Capture the cell that displays the provided text and extract its [x, y] central coordinate. 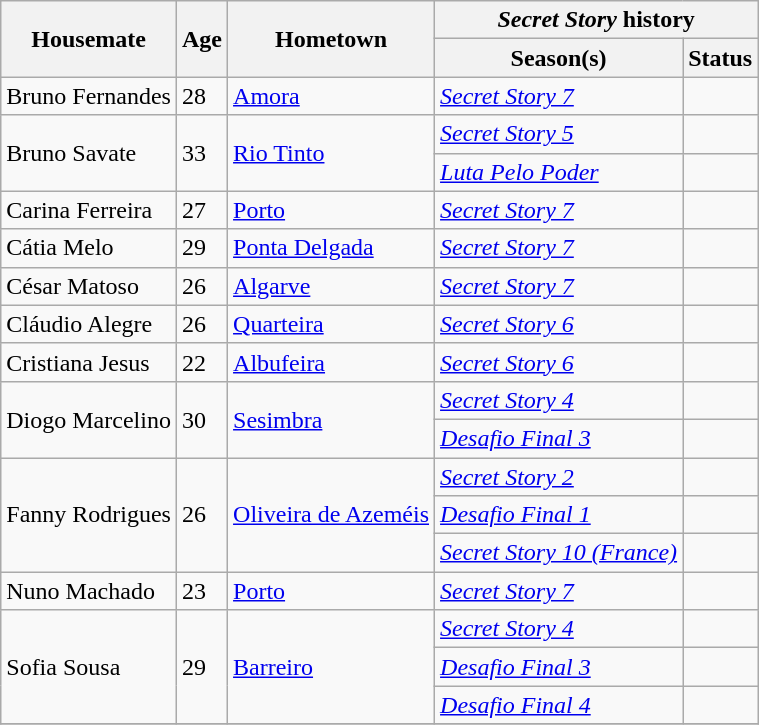
Status [720, 58]
Algarve [332, 286]
Nuno Machado [89, 591]
Cristiana Jesus [89, 362]
Housemate [89, 39]
28 [202, 96]
Luta Pelo Poder [559, 172]
Quarteira [332, 324]
22 [202, 362]
Cátia Melo [89, 248]
30 [202, 419]
Secret Story history [596, 20]
Diogo Marcelino [89, 419]
Secret Story 2 [559, 477]
Barreiro [332, 667]
Cláudio Alegre [89, 324]
Bruno Fernandes [89, 96]
Amora [332, 96]
Albufeira [332, 362]
Secret Story 5 [559, 134]
Desafio Final 4 [559, 705]
Oliveira de Azeméis [332, 515]
23 [202, 591]
Desafio Final 1 [559, 515]
Sofia Sousa [89, 667]
Ponta Delgada [332, 248]
Bruno Savate [89, 153]
Age [202, 39]
Season(s) [559, 58]
Rio Tinto [332, 153]
Secret Story 10 (France) [559, 553]
Sesimbra [332, 419]
33 [202, 153]
Carina Ferreira [89, 210]
Hometown [332, 39]
César Matoso [89, 286]
Fanny Rodrigues [89, 515]
27 [202, 210]
